Find where the given text appears and provide that cell's center as [x, y] coordinate. 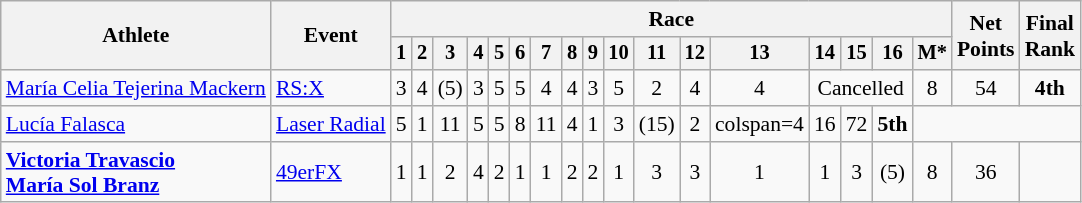
72 [857, 124]
M* [932, 54]
36 [986, 172]
49erFX [331, 172]
54 [986, 88]
Cancelled [861, 88]
Race [672, 19]
5th [892, 124]
María Celia Tejerina Mackern [136, 88]
RS:X [331, 88]
Lucía Falasca [136, 124]
Athlete [136, 36]
Victoria TravascioMaría Sol Branz [136, 172]
7 [546, 54]
4th [1050, 88]
NetPoints [986, 36]
(15) [657, 124]
13 [760, 54]
10 [618, 54]
15 [857, 54]
9 [592, 54]
Laser Radial [331, 124]
colspan=4 [760, 124]
FinalRank [1050, 36]
Event [331, 36]
14 [825, 54]
12 [695, 54]
6 [520, 54]
